From the cell containing the given text, extract its center point as [X, Y] coordinate. 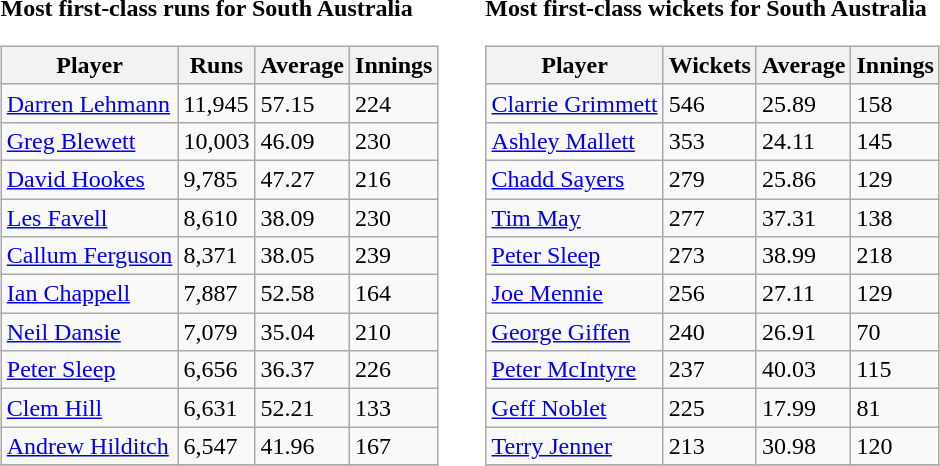
38.99 [804, 256]
237 [710, 370]
225 [710, 408]
Neil Dansie [90, 332]
546 [710, 103]
57.15 [302, 103]
138 [895, 217]
25.89 [804, 103]
47.27 [302, 179]
216 [394, 179]
52.21 [302, 408]
7,887 [216, 294]
353 [710, 141]
17.99 [804, 408]
38.09 [302, 217]
24.11 [804, 141]
Greg Blewett [90, 141]
226 [394, 370]
81 [895, 408]
120 [895, 446]
145 [895, 141]
Ashley Mallett [574, 141]
7,079 [216, 332]
27.11 [804, 294]
279 [710, 179]
Chadd Sayers [574, 179]
10,003 [216, 141]
115 [895, 370]
Clarrie Grimmett [574, 103]
158 [895, 103]
37.31 [804, 217]
30.98 [804, 446]
70 [895, 332]
Les Favell [90, 217]
Andrew Hilditch [90, 446]
9,785 [216, 179]
25.86 [804, 179]
Joe Mennie [574, 294]
52.58 [302, 294]
George Giffen [574, 332]
239 [394, 256]
240 [710, 332]
Runs [216, 65]
Terry Jenner [574, 446]
Callum Ferguson [90, 256]
Darren Lehmann [90, 103]
164 [394, 294]
6,631 [216, 408]
Tim May [574, 217]
Geff Noblet [574, 408]
26.91 [804, 332]
35.04 [302, 332]
210 [394, 332]
218 [895, 256]
38.05 [302, 256]
6,656 [216, 370]
11,945 [216, 103]
256 [710, 294]
Wickets [710, 65]
6,547 [216, 446]
8,610 [216, 217]
133 [394, 408]
Clem Hill [90, 408]
8,371 [216, 256]
213 [710, 446]
224 [394, 103]
Peter McIntyre [574, 370]
46.09 [302, 141]
41.96 [302, 446]
273 [710, 256]
Ian Chappell [90, 294]
David Hookes [90, 179]
40.03 [804, 370]
277 [710, 217]
36.37 [302, 370]
167 [394, 446]
